For the text-containing cell, return its midpoint in [x, y] coordinate format. 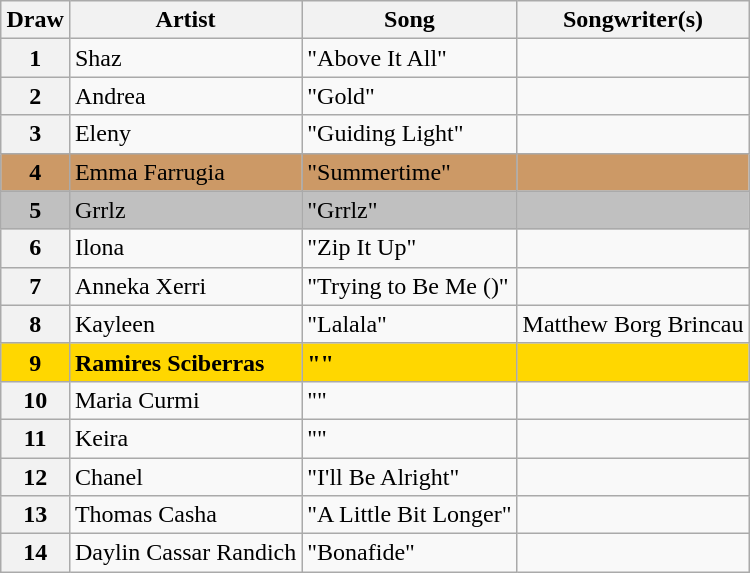
"Summertime" [410, 172]
"Lalala" [410, 324]
Chanel [185, 477]
1 [35, 58]
"Grrlz" [410, 210]
"Zip It Up" [410, 248]
14 [35, 553]
Kayleen [185, 324]
Songwriter(s) [633, 20]
6 [35, 248]
Artist [185, 20]
Draw [35, 20]
9 [35, 362]
Emma Farrugia [185, 172]
Eleny [185, 134]
7 [35, 286]
8 [35, 324]
Song [410, 20]
Andrea [185, 96]
5 [35, 210]
"Guiding Light" [410, 134]
"Bonafide" [410, 553]
Ramires Sciberras [185, 362]
"Above It All" [410, 58]
Ilona [185, 248]
10 [35, 400]
"I'll Be Alright" [410, 477]
Maria Curmi [185, 400]
Anneka Xerri [185, 286]
3 [35, 134]
12 [35, 477]
"Gold" [410, 96]
Keira [185, 438]
Matthew Borg Brincau [633, 324]
Grrlz [185, 210]
13 [35, 515]
"Trying to Be Me ()" [410, 286]
2 [35, 96]
4 [35, 172]
11 [35, 438]
Shaz [185, 58]
Daylin Cassar Randich [185, 553]
"A Little Bit Longer" [410, 515]
Thomas Casha [185, 515]
